Output the (X, Y) coordinate of the center of the cell containing the given text.  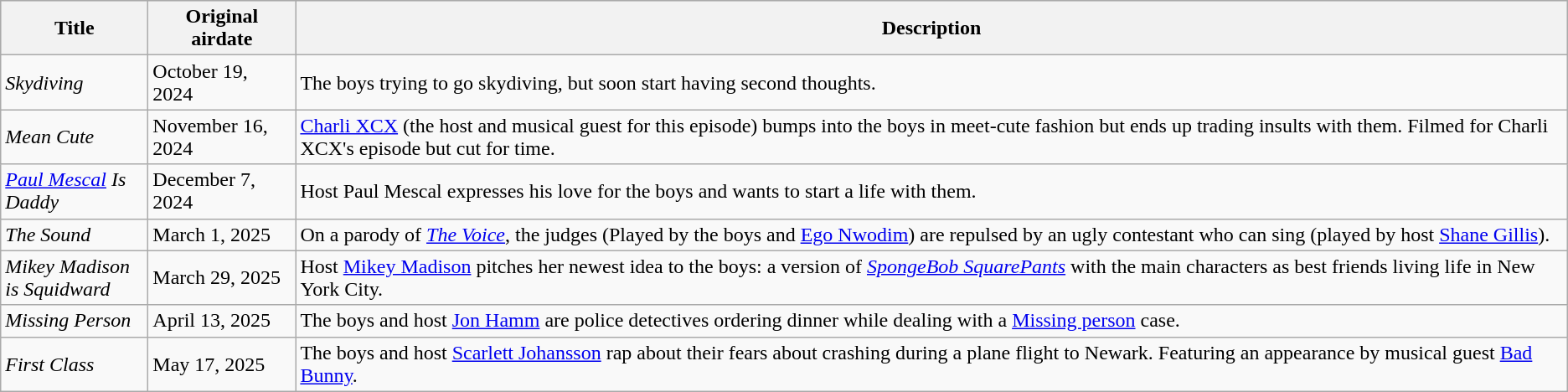
Original airdate (222, 28)
The boys trying to go skydiving, but soon start having second thoughts. (931, 82)
March 29, 2025 (222, 278)
Host Paul Mescal expresses his love for the boys and wants to start a life with them. (931, 191)
December 7, 2024 (222, 191)
Mikey Madison is Squidward (75, 278)
The boys and host Jon Hamm are police detectives ordering dinner while dealing with a Missing person case. (931, 321)
April 13, 2025 (222, 321)
May 17, 2025 (222, 364)
March 1, 2025 (222, 235)
October 19, 2024 (222, 82)
Title (75, 28)
First Class (75, 364)
Mean Cute (75, 137)
Missing Person (75, 321)
The Sound (75, 235)
November 16, 2024 (222, 137)
Skydiving (75, 82)
Description (931, 28)
Paul Mescal Is Daddy (75, 191)
